Return the [X, Y] coordinate for the center point of the cell that contains the specified text.  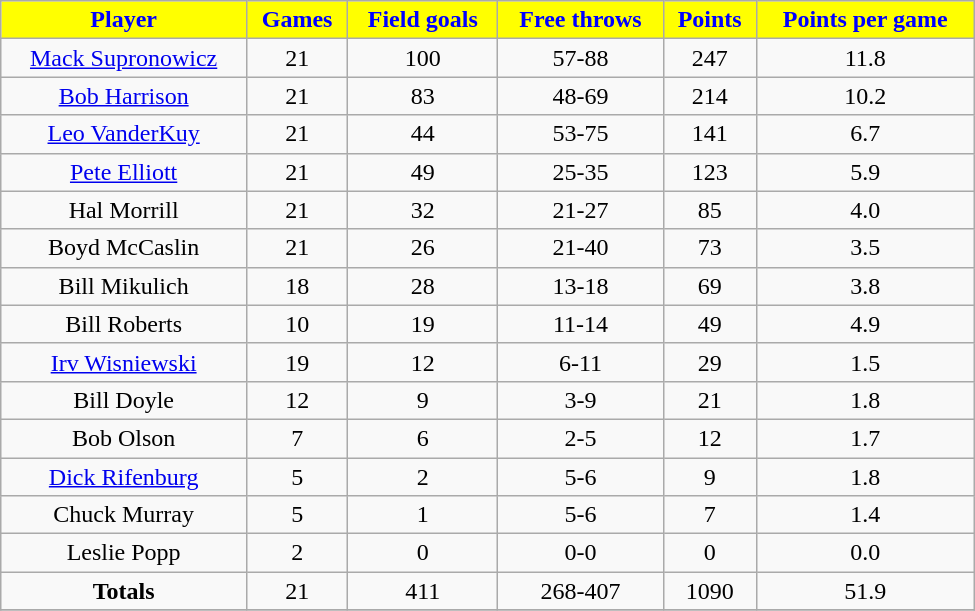
26 [423, 248]
51.9 [865, 591]
4.9 [865, 324]
Points [710, 20]
0-0 [580, 553]
Leo VanderKuy [124, 134]
4.0 [865, 210]
6 [423, 438]
Chuck Murray [124, 515]
Dick Rifenburg [124, 477]
57-88 [580, 58]
123 [710, 172]
3.8 [865, 286]
Bill Roberts [124, 324]
11.8 [865, 58]
Points per game [865, 20]
25-35 [580, 172]
Free throws [580, 20]
10.2 [865, 96]
53-75 [580, 134]
2-5 [580, 438]
Bob Harrison [124, 96]
Bill Mikulich [124, 286]
13-18 [580, 286]
48-69 [580, 96]
Leslie Popp [124, 553]
1.4 [865, 515]
268-407 [580, 591]
100 [423, 58]
44 [423, 134]
11-14 [580, 324]
73 [710, 248]
Games [298, 20]
Bob Olson [124, 438]
85 [710, 210]
1.7 [865, 438]
141 [710, 134]
6.7 [865, 134]
6-11 [580, 362]
Mack Supronowicz [124, 58]
83 [423, 96]
10 [298, 324]
3.5 [865, 248]
18 [298, 286]
1.5 [865, 362]
411 [423, 591]
1 [423, 515]
214 [710, 96]
3-9 [580, 400]
Field goals [423, 20]
Totals [124, 591]
Pete Elliott [124, 172]
Player [124, 20]
Boyd McCaslin [124, 248]
247 [710, 58]
28 [423, 286]
0.0 [865, 553]
21-40 [580, 248]
21-27 [580, 210]
29 [710, 362]
5.9 [865, 172]
Irv Wisniewski [124, 362]
Hal Morrill [124, 210]
1090 [710, 591]
Bill Doyle [124, 400]
32 [423, 210]
69 [710, 286]
